For the text-containing cell, return its midpoint in [x, y] coordinate format. 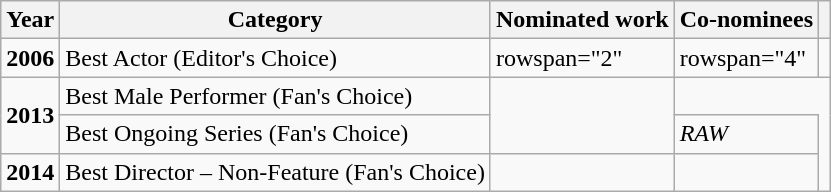
Nominated work [582, 20]
2014 [30, 172]
2013 [30, 115]
Best Director – Non-Feature (Fan's Choice) [276, 172]
2006 [30, 58]
rowspan="4" [746, 58]
rowspan="2" [582, 58]
Best Male Performer (Fan's Choice) [276, 96]
Best Ongoing Series (Fan's Choice) [276, 134]
RAW [746, 134]
Year [30, 20]
Co-nominees [746, 20]
Category [276, 20]
Best Actor (Editor's Choice) [276, 58]
